For the text-containing cell, return its midpoint in [x, y] coordinate format. 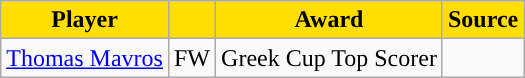
Player [85, 20]
Greek Cup Top Scorer [330, 58]
Award [330, 20]
Thomas Mavros [85, 58]
Source [482, 20]
FW [192, 58]
